Output the (x, y) coordinate of the center of the cell containing the given text.  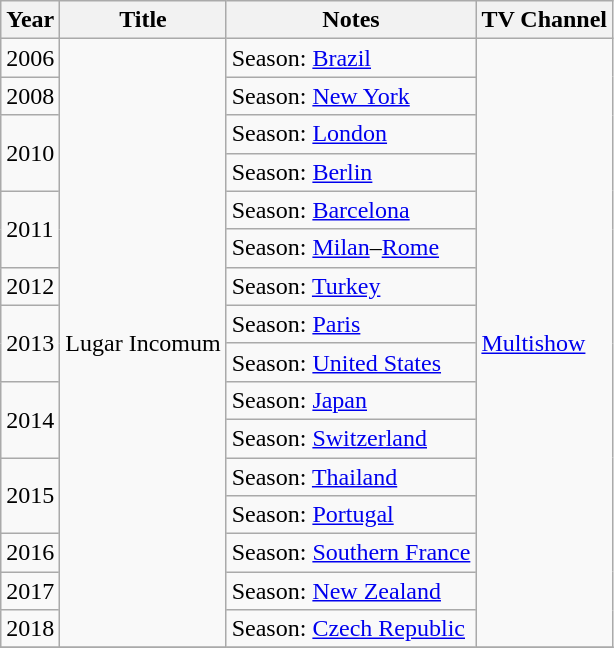
2017 (30, 591)
2011 (30, 229)
Season: Japan (351, 400)
Season: Czech Republic (351, 629)
Season: Switzerland (351, 438)
Season: New Zealand (351, 591)
Multishow (544, 344)
Season: United States (351, 362)
Season: Brazil (351, 58)
2012 (30, 286)
Season: Turkey (351, 286)
2008 (30, 96)
TV Channel (544, 20)
Season: New York (351, 96)
Notes (351, 20)
2010 (30, 153)
Season: Berlin (351, 172)
Lugar Incomum (143, 344)
Season: Thailand (351, 477)
Year (30, 20)
Season: London (351, 134)
Title (143, 20)
2015 (30, 496)
Season: Milan–Rome (351, 248)
Season: Southern France (351, 553)
Season: Barcelona (351, 210)
Season: Portugal (351, 515)
2016 (30, 553)
2013 (30, 343)
2006 (30, 58)
2018 (30, 629)
2014 (30, 419)
Season: Paris (351, 324)
